Return the (x, y) coordinate for the center point of the cell that contains the specified text.  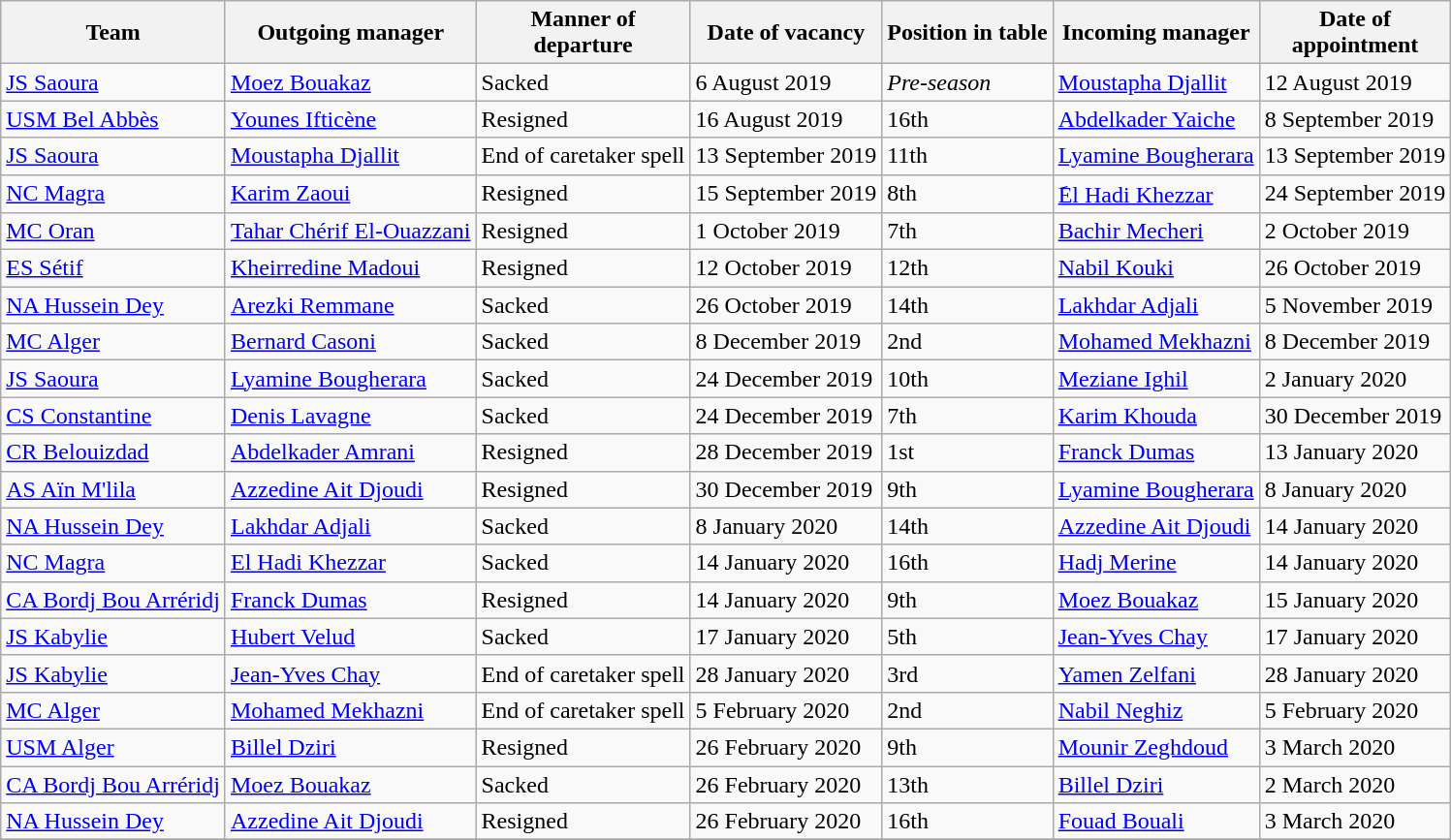
13th (967, 784)
Outgoing manager (351, 33)
Bernard Casoni (351, 342)
Bachir Mecheri (1155, 232)
El Hadi Khezzar (351, 563)
12 October 2019 (786, 268)
Arezki Remmane (351, 305)
2 October 2019 (1355, 232)
5 November 2019 (1355, 305)
Hubert Velud (351, 637)
CR Belouizdad (113, 452)
13 January 2020 (1355, 452)
Denis Lavagne (351, 416)
Karim Khouda (1155, 416)
8th (967, 194)
Tahar Chérif El-Ouazzani (351, 232)
Nabil Neghiz (1155, 710)
2 January 2020 (1355, 379)
1st (967, 452)
Position in table (967, 33)
Yamen Zelfani (1155, 673)
1 October 2019 (786, 232)
USM Alger (113, 747)
Manner ofdeparture (584, 33)
Mounir Zeghdoud (1155, 747)
Fouad Bouali (1155, 822)
Team (113, 33)
15 September 2019 (786, 194)
12th (967, 268)
16 August 2019 (786, 119)
5th (967, 637)
Kheirredine Madoui (351, 268)
15 January 2020 (1355, 600)
Meziane Ighil (1155, 379)
12 August 2019 (1355, 82)
Abdelkader Amrani (351, 452)
Incoming manager (1155, 33)
AS Aïn M'lila (113, 489)
Younes Ifticène (351, 119)
Date ofappointment (1355, 33)
MC Oran (113, 232)
َEl Hadi Khezzar (1155, 194)
8 September 2019 (1355, 119)
11th (967, 156)
Date of vacancy (786, 33)
Abdelkader Yaiche (1155, 119)
ES Sétif (113, 268)
6 August 2019 (786, 82)
3rd (967, 673)
2 March 2020 (1355, 784)
24 September 2019 (1355, 194)
Karim Zaoui (351, 194)
Pre-season (967, 82)
28 December 2019 (786, 452)
10th (967, 379)
CS Constantine (113, 416)
Nabil Kouki (1155, 268)
USM Bel Abbès (113, 119)
Hadj Merine (1155, 563)
